Determine the [X, Y] coordinate at the center of the cell enclosing the given text.  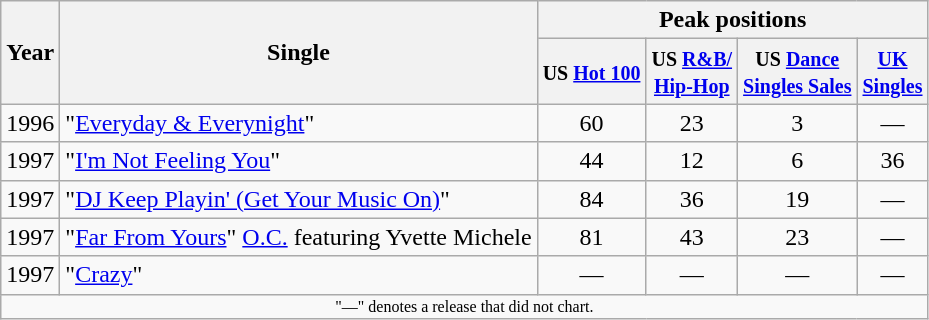
84 [592, 199]
Single [298, 52]
44 [592, 161]
Peak positions [732, 20]
"Far From Yours" O.C. featuring Yvette Michele [298, 237]
3 [798, 123]
UKSingles [892, 72]
60 [592, 123]
"I'm Not Feeling You" [298, 161]
US Hot 100 [592, 72]
"Crazy" [298, 275]
81 [592, 237]
43 [692, 237]
12 [692, 161]
"—" denotes a release that did not chart. [464, 306]
6 [798, 161]
Year [30, 52]
19 [798, 199]
"DJ Keep Playin' (Get Your Music On)" [298, 199]
US R&B/Hip-Hop [692, 72]
US DanceSingles Sales [798, 72]
1996 [30, 123]
"Everyday & Everynight" [298, 123]
